Locate the cell with the specified text and output its (X, Y) center coordinate. 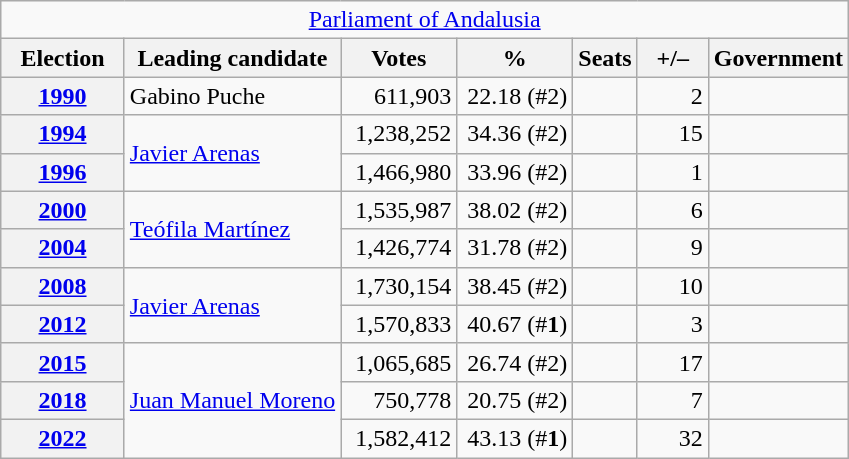
1,426,774 (399, 248)
Votes (399, 58)
1,065,685 (399, 362)
40.67 (#1) (515, 324)
2 (672, 96)
1 (672, 172)
2018 (63, 400)
32 (672, 438)
1,730,154 (399, 286)
43.13 (#1) (515, 438)
2004 (63, 248)
2015 (63, 362)
3 (672, 324)
38.02 (#2) (515, 210)
17 (672, 362)
Seats (605, 58)
Government (778, 58)
1,582,412 (399, 438)
Teófila Martínez (232, 229)
15 (672, 134)
750,778 (399, 400)
Gabino Puche (232, 96)
31.78 (#2) (515, 248)
26.74 (#2) (515, 362)
+/– (672, 58)
1,535,987 (399, 210)
2012 (63, 324)
2008 (63, 286)
Juan Manuel Moreno (232, 400)
1,238,252 (399, 134)
1994 (63, 134)
38.45 (#2) (515, 286)
1996 (63, 172)
6 (672, 210)
% (515, 58)
10 (672, 286)
33.96 (#2) (515, 172)
1,466,980 (399, 172)
Leading candidate (232, 58)
2022 (63, 438)
2000 (63, 210)
20.75 (#2) (515, 400)
611,903 (399, 96)
7 (672, 400)
Election (63, 58)
Parliament of Andalusia (425, 20)
9 (672, 248)
22.18 (#2) (515, 96)
1990 (63, 96)
34.36 (#2) (515, 134)
1,570,833 (399, 324)
